Pinpoint the cell where the given text exists, returning its [x, y] midpoint coordinate. 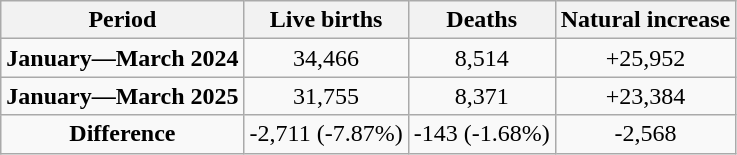
Period [122, 20]
Difference [122, 134]
Live births [326, 20]
January—March 2024 [122, 58]
+25,952 [646, 58]
34,466 [326, 58]
8,371 [482, 96]
-143 (-1.68%) [482, 134]
+23,384 [646, 96]
Natural increase [646, 20]
8,514 [482, 58]
-2,568 [646, 134]
January—March 2025 [122, 96]
-2,711 (-7.87%) [326, 134]
31,755 [326, 96]
Deaths [482, 20]
